Find where the given text appears and provide that cell's center as [x, y] coordinate. 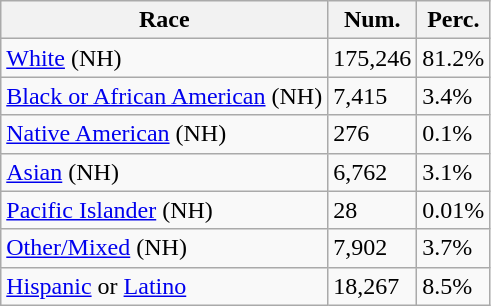
Perc. [454, 20]
Other/Mixed (NH) [164, 248]
276 [372, 134]
Num. [372, 20]
28 [372, 210]
3.4% [454, 96]
7,415 [372, 96]
81.2% [454, 58]
0.01% [454, 210]
0.1% [454, 134]
6,762 [372, 172]
175,246 [372, 58]
Hispanic or Latino [164, 286]
7,902 [372, 248]
Pacific Islander (NH) [164, 210]
3.7% [454, 248]
Race [164, 20]
8.5% [454, 286]
Native American (NH) [164, 134]
Asian (NH) [164, 172]
Black or African American (NH) [164, 96]
18,267 [372, 286]
White (NH) [164, 58]
3.1% [454, 172]
